Extract the [x, y] coordinate from the center of the cell holding the provided text.  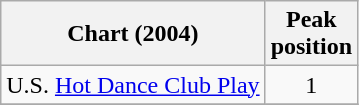
Chart (2004) [133, 34]
Peakposition [311, 34]
1 [311, 85]
U.S. Hot Dance Club Play [133, 85]
